Identify which cell holds the provided text, then report its (x, y) central coordinate. 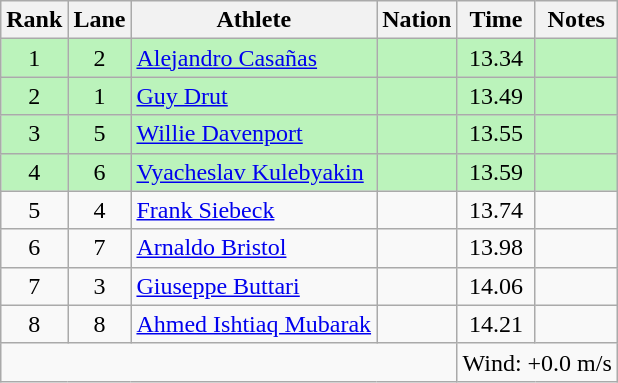
Nation (417, 20)
Vyacheslav Kulebyakin (254, 172)
13.34 (496, 58)
Athlete (254, 20)
Lane (100, 20)
13.98 (496, 248)
Arnaldo Bristol (254, 248)
Wind: +0.0 m/s (537, 362)
Willie Davenport (254, 134)
13.74 (496, 210)
14.21 (496, 324)
Alejandro Casañas (254, 58)
Rank (34, 20)
13.59 (496, 172)
13.55 (496, 134)
Giuseppe Buttari (254, 286)
Ahmed Ishtiaq Mubarak (254, 324)
Frank Siebeck (254, 210)
13.49 (496, 96)
Time (496, 20)
14.06 (496, 286)
Guy Drut (254, 96)
Notes (576, 20)
